Return (X, Y) of the center of cell containing provided text 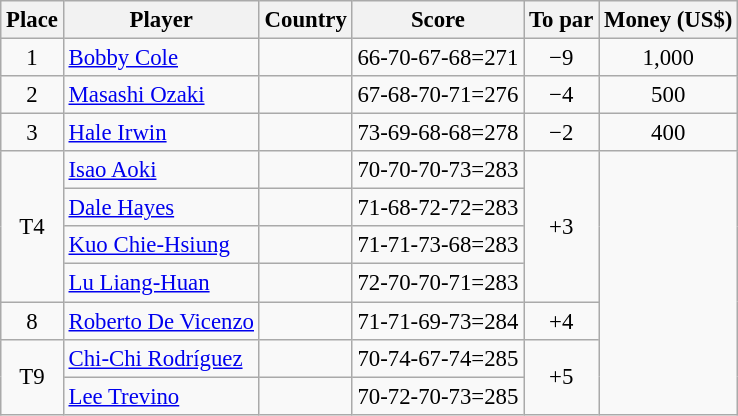
Money (US$) (668, 20)
70-72-70-73=285 (438, 396)
Player (161, 20)
Lee Trevino (161, 396)
400 (668, 133)
8 (32, 321)
Lu Liang-Huan (161, 283)
T4 (32, 226)
2 (32, 95)
500 (668, 95)
Dale Hayes (161, 208)
T9 (32, 376)
−2 (562, 133)
1 (32, 58)
67-68-70-71=276 (438, 95)
70-74-67-74=285 (438, 358)
Place (32, 20)
Country (306, 20)
Bobby Cole (161, 58)
Isao Aoki (161, 170)
71-68-72-72=283 (438, 208)
71-71-73-68=283 (438, 245)
70-70-70-73=283 (438, 170)
72-70-70-71=283 (438, 283)
66-70-67-68=271 (438, 58)
+4 (562, 321)
To par (562, 20)
71-71-69-73=284 (438, 321)
−4 (562, 95)
Kuo Chie-Hsiung (161, 245)
Roberto De Vicenzo (161, 321)
1,000 (668, 58)
73-69-68-68=278 (438, 133)
+3 (562, 226)
−9 (562, 58)
+5 (562, 376)
Masashi Ozaki (161, 95)
Score (438, 20)
Hale Irwin (161, 133)
3 (32, 133)
Chi-Chi Rodríguez (161, 358)
